Output the (X, Y) coordinate of the center of the cell containing the given text.  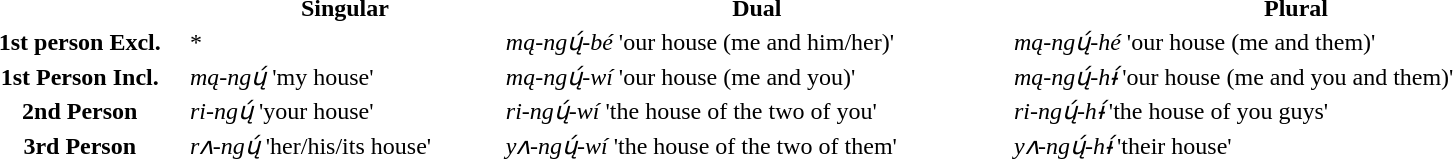
mą-ngų́ 'my house' (344, 76)
ri-ngų́-wí 'the house of the two of you' (756, 111)
* (344, 42)
mą-ngų́-bé 'our house (me and him/her)' (756, 42)
mą-ngų́-wí 'our house (me and you)' (756, 76)
ri-ngų́ 'your house' (344, 111)
